Provide the [x, y] coordinate of the cell's center where the given text is located.  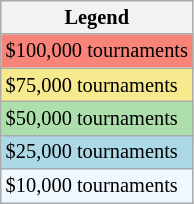
$25,000 tournaments [97, 152]
$100,000 tournaments [97, 51]
$75,000 tournaments [97, 85]
Legend [97, 17]
$10,000 tournaments [97, 186]
$50,000 tournaments [97, 118]
